Scan for the cell matching the given text and deliver its (X, Y) coordinate at center. 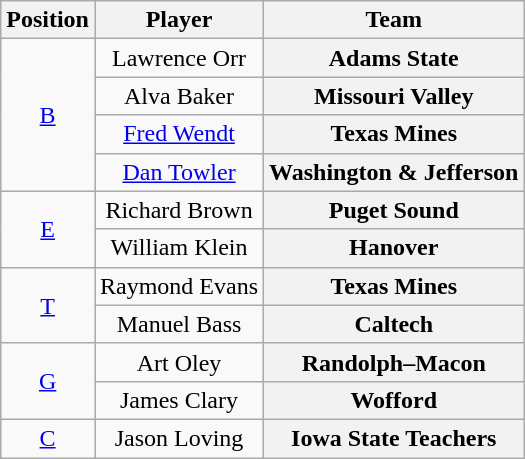
Hanover (394, 248)
Puget Sound (394, 210)
Missouri Valley (394, 96)
B (48, 115)
Lawrence Orr (178, 58)
Alva Baker (178, 96)
Fred Wendt (178, 134)
Washington & Jefferson (394, 172)
G (48, 381)
Position (48, 20)
Wofford (394, 400)
C (48, 438)
Iowa State Teachers (394, 438)
James Clary (178, 400)
Art Oley (178, 362)
Team (394, 20)
T (48, 305)
William Klein (178, 248)
Randolph–Macon (394, 362)
Adams State (394, 58)
Dan Towler (178, 172)
Jason Loving (178, 438)
Caltech (394, 324)
E (48, 229)
Raymond Evans (178, 286)
Richard Brown (178, 210)
Player (178, 20)
Manuel Bass (178, 324)
